Identify which cell holds the provided text, then report its (X, Y) central coordinate. 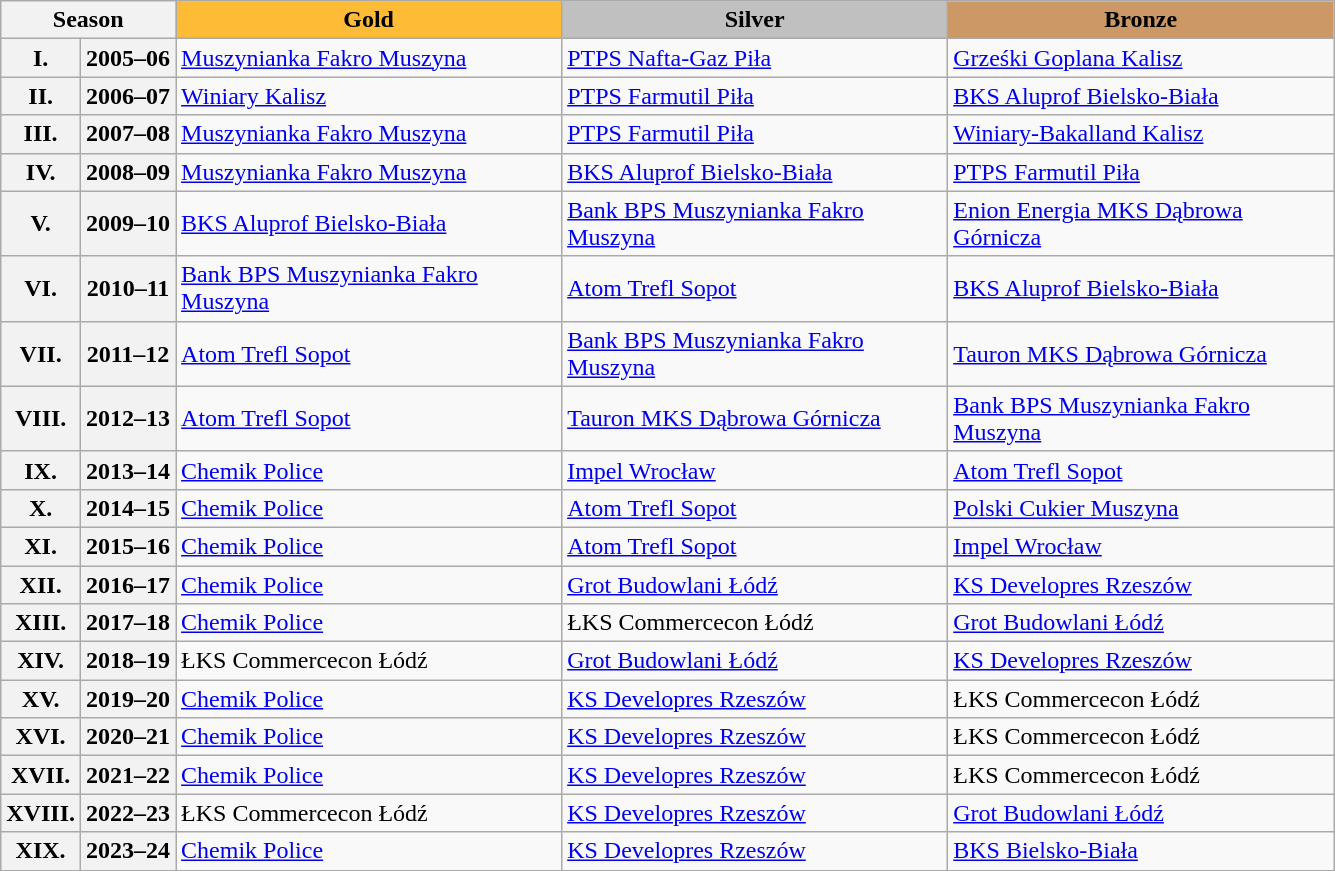
2016–17 (128, 585)
2006–07 (128, 96)
XV. (41, 699)
XIV. (41, 661)
2010–11 (128, 288)
2021–22 (128, 775)
2020–21 (128, 737)
XVII. (41, 775)
2023–24 (128, 851)
XII. (41, 585)
VIII. (41, 418)
2007–08 (128, 134)
XVI. (41, 737)
2008–09 (128, 172)
X. (41, 508)
PTPS Nafta-Gaz Piła (755, 58)
Polski Cukier Muszyna (1141, 508)
II. (41, 96)
I. (41, 58)
2012–13 (128, 418)
2015–16 (128, 546)
VI. (41, 288)
XVIII. (41, 813)
BKS Bielsko-Biała (1141, 851)
IV. (41, 172)
Silver (755, 20)
XIX. (41, 851)
Enion Energia MKS Dąbrowa Górnicza (1141, 224)
2019–20 (128, 699)
Bronze (1141, 20)
Gold (369, 20)
Winiary Kalisz (369, 96)
XI. (41, 546)
V. (41, 224)
Winiary-Bakalland Kalisz (1141, 134)
VII. (41, 354)
2005–06 (128, 58)
2017–18 (128, 623)
XIII. (41, 623)
2009–10 (128, 224)
Grześki Goplana Kalisz (1141, 58)
2011–12 (128, 354)
Season (88, 20)
2022–23 (128, 813)
2013–14 (128, 470)
III. (41, 134)
2018–19 (128, 661)
2014–15 (128, 508)
IX. (41, 470)
